For the text-containing cell, return its midpoint in (x, y) coordinate format. 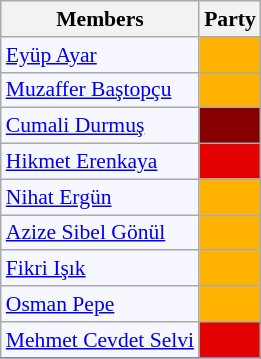
Mehmet Cevdet Selvi (100, 340)
Eyüp Ayar (100, 55)
Members (100, 19)
Fikri Işık (100, 269)
Hikmet Erenkaya (100, 162)
Cumali Durmuş (100, 126)
Nihat Ergün (100, 197)
Muzaffer Baştopçu (100, 90)
Osman Pepe (100, 304)
Azize Sibel Gönül (100, 233)
Party (230, 19)
